Identify which cell holds the provided text, then report its (x, y) central coordinate. 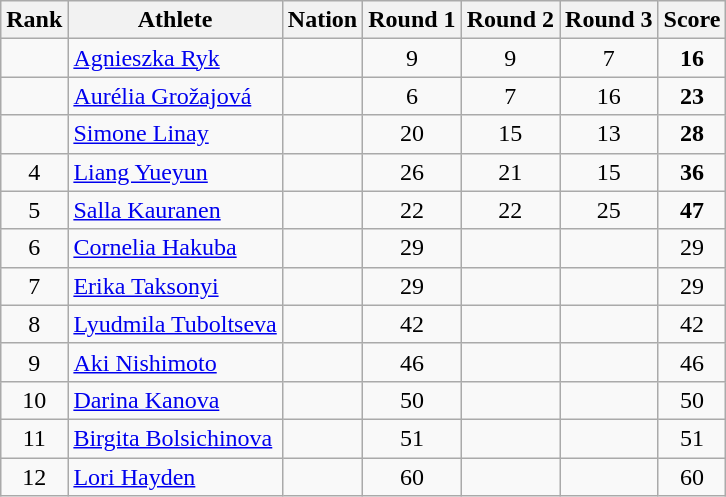
13 (609, 134)
11 (34, 438)
Agnieszka Ryk (175, 58)
Rank (34, 20)
Round 3 (609, 20)
Darina Kanova (175, 400)
Score (692, 20)
21 (510, 172)
12 (34, 477)
20 (412, 134)
Aurélia Grožajová (175, 96)
Athlete (175, 20)
Birgita Bolsichinova (175, 438)
28 (692, 134)
23 (692, 96)
25 (609, 210)
26 (412, 172)
4 (34, 172)
47 (692, 210)
8 (34, 324)
Lyudmila Tuboltseva (175, 324)
Salla Kauranen (175, 210)
Round 1 (412, 20)
Nation (322, 20)
Simone Linay (175, 134)
10 (34, 400)
36 (692, 172)
Cornelia Hakuba (175, 248)
Round 2 (510, 20)
5 (34, 210)
Aki Nishimoto (175, 362)
Erika Taksonyi (175, 286)
Lori Hayden (175, 477)
Liang Yueyun (175, 172)
